Search for the cell housing the specified text and yield its [X, Y] center coordinate. 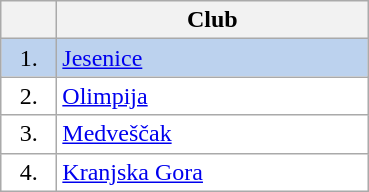
Olimpija [212, 96]
Jesenice [212, 58]
Medveščak [212, 134]
1. [29, 58]
2. [29, 96]
3. [29, 134]
Club [212, 20]
Kranjska Gora [212, 172]
4. [29, 172]
